For the text-containing cell, return its midpoint in [x, y] coordinate format. 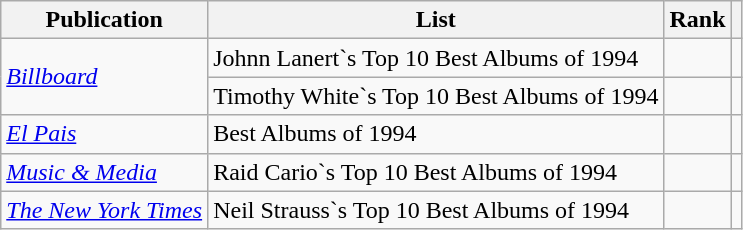
Publication [104, 20]
Raid Cario`s Top 10 Best Albums of 1994 [436, 172]
Timothy White`s Top 10 Best Albums of 1994 [436, 96]
Rank [698, 20]
Billboard [104, 77]
The New York Times [104, 210]
List [436, 20]
Johnn Lanert`s Top 10 Best Albums of 1994 [436, 58]
Neil Strauss`s Top 10 Best Albums of 1994 [436, 210]
Music & Media [104, 172]
El Pais [104, 134]
Best Albums of 1994 [436, 134]
